Output the (x, y) coordinate of the center of the cell containing the given text.  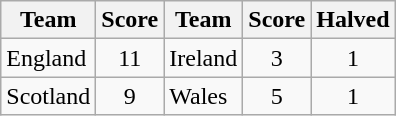
Scotland (48, 96)
Halved (353, 20)
11 (130, 58)
9 (130, 96)
England (48, 58)
5 (277, 96)
Wales (204, 96)
3 (277, 58)
Ireland (204, 58)
